Capture the cell that displays the provided text and extract its (X, Y) central coordinate. 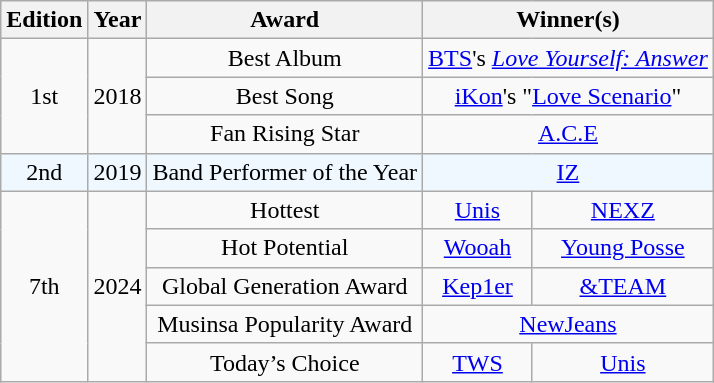
2nd (44, 172)
Hot Potential (285, 248)
2018 (118, 96)
BTS's Love Yourself: Answer (568, 58)
Band Performer of the Year (285, 172)
&TEAM (622, 286)
NewJeans (568, 324)
TWS (478, 362)
Best Song (285, 96)
Award (285, 20)
Young Posse (622, 248)
2019 (118, 172)
IZ (568, 172)
Musinsa Popularity Award (285, 324)
Winner(s) (568, 20)
iKon's "Love Scenario" (568, 96)
Wooah (478, 248)
7th (44, 286)
NEXZ (622, 210)
Today’s Choice (285, 362)
Global Generation Award (285, 286)
Hottest (285, 210)
2024 (118, 286)
A.C.E (568, 134)
Kep1er (478, 286)
1st (44, 96)
Fan Rising Star (285, 134)
Year (118, 20)
Edition (44, 20)
Best Album (285, 58)
